Pinpoint the cell where the given text exists, returning its [X, Y] midpoint coordinate. 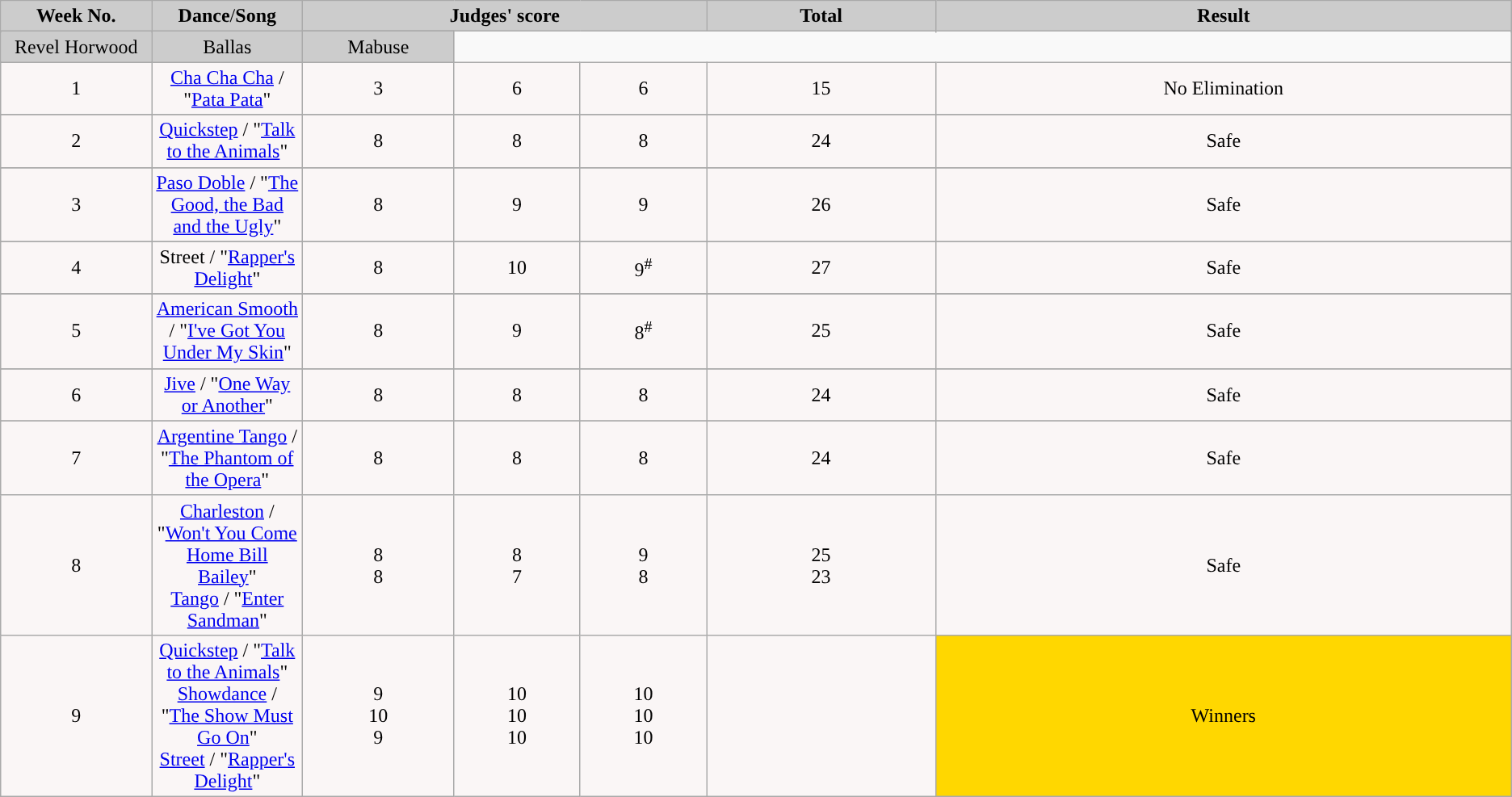
Charleston / "Won't You Come Home Bill Bailey"Tango / "Enter Sandman" [228, 565]
Argentine Tango / "The Phantom of the Opera" [228, 458]
27 [821, 268]
7 [76, 458]
Mabuse [378, 47]
Total [821, 16]
10 [517, 268]
98 [643, 565]
Judges' score [505, 16]
Result [1223, 16]
Ballas [228, 47]
9109 [378, 715]
Quickstep / "Talk to the Animals" [228, 141]
88 [378, 565]
25 [821, 331]
4 [76, 268]
American Smooth / "I've Got You Under My Skin" [228, 331]
5 [76, 331]
26 [821, 204]
2523 [821, 565]
1 [76, 89]
2 [76, 141]
15 [821, 89]
No Elimination [1223, 89]
Cha Cha Cha / "Pata Pata" [228, 89]
Jive / "One Way or Another" [228, 394]
Quickstep / "Talk to the Animals"Showdance / "The Show Must Go On"Street / "Rapper's Delight" [228, 715]
Revel Horwood [76, 47]
87 [517, 565]
8# [643, 331]
Winners [1223, 715]
Street / "Rapper's Delight" [228, 268]
Paso Doble / "The Good, the Bad and the Ugly" [228, 204]
Dance/Song [228, 16]
Week No. [76, 16]
9# [643, 268]
